Output the (x, y) coordinate of the center of the cell containing the given text.  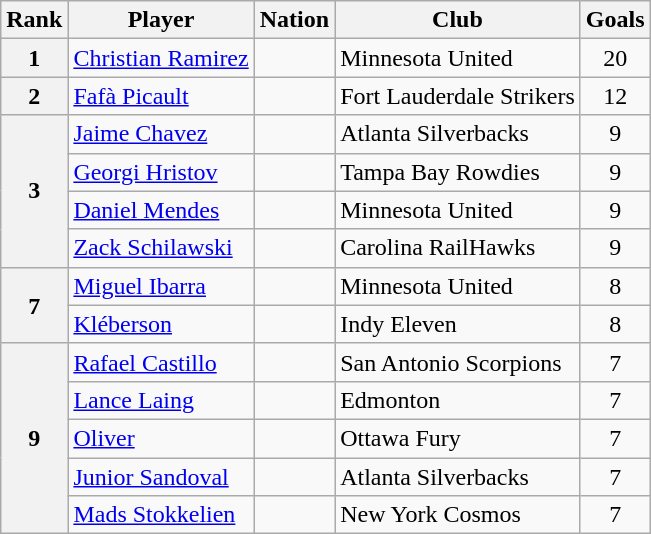
Nation (294, 20)
12 (615, 96)
Junior Sandoval (161, 477)
Lance Laing (161, 400)
Kléberson (161, 324)
Mads Stokkelien (161, 515)
Carolina RailHawks (458, 248)
2 (34, 96)
1 (34, 58)
Tampa Bay Rowdies (458, 172)
Rank (34, 20)
Jaime Chavez (161, 134)
San Antonio Scorpions (458, 362)
Ottawa Fury (458, 438)
Miguel Ibarra (161, 286)
Rafael Castillo (161, 362)
3 (34, 191)
20 (615, 58)
Fort Lauderdale Strikers (458, 96)
Daniel Mendes (161, 210)
Player (161, 20)
New York Cosmos (458, 515)
Oliver (161, 438)
Goals (615, 20)
Zack Schilawski (161, 248)
Fafà Picault (161, 96)
Indy Eleven (458, 324)
Georgi Hristov (161, 172)
Club (458, 20)
Edmonton (458, 400)
Christian Ramirez (161, 58)
